Provide the (x, y) coordinate of the cell's center where the given text is located.  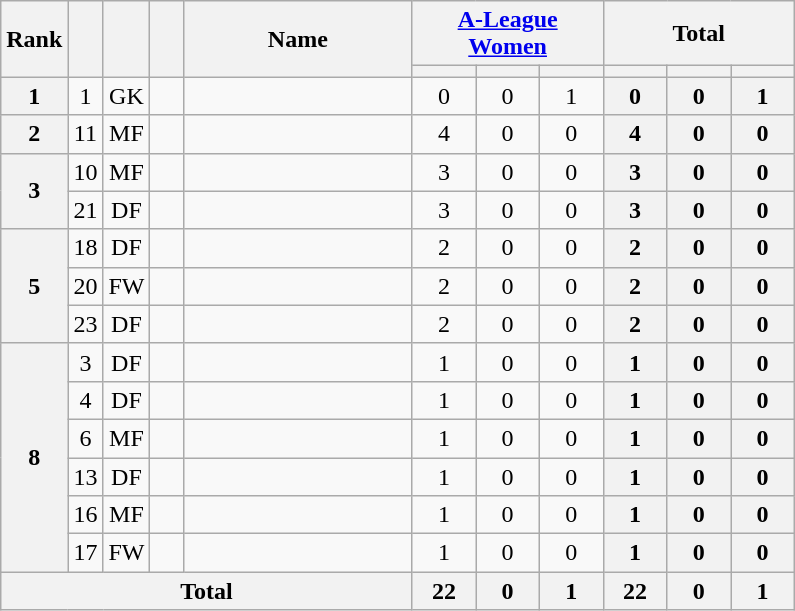
23 (86, 324)
Name (298, 39)
Rank (34, 39)
10 (86, 172)
8 (34, 457)
18 (86, 248)
17 (86, 553)
13 (86, 477)
GK (126, 96)
6 (86, 438)
11 (86, 134)
21 (86, 210)
5 (34, 286)
A-League Women (508, 34)
16 (86, 515)
20 (86, 286)
